Pinpoint the cell where the given text exists, returning its [x, y] midpoint coordinate. 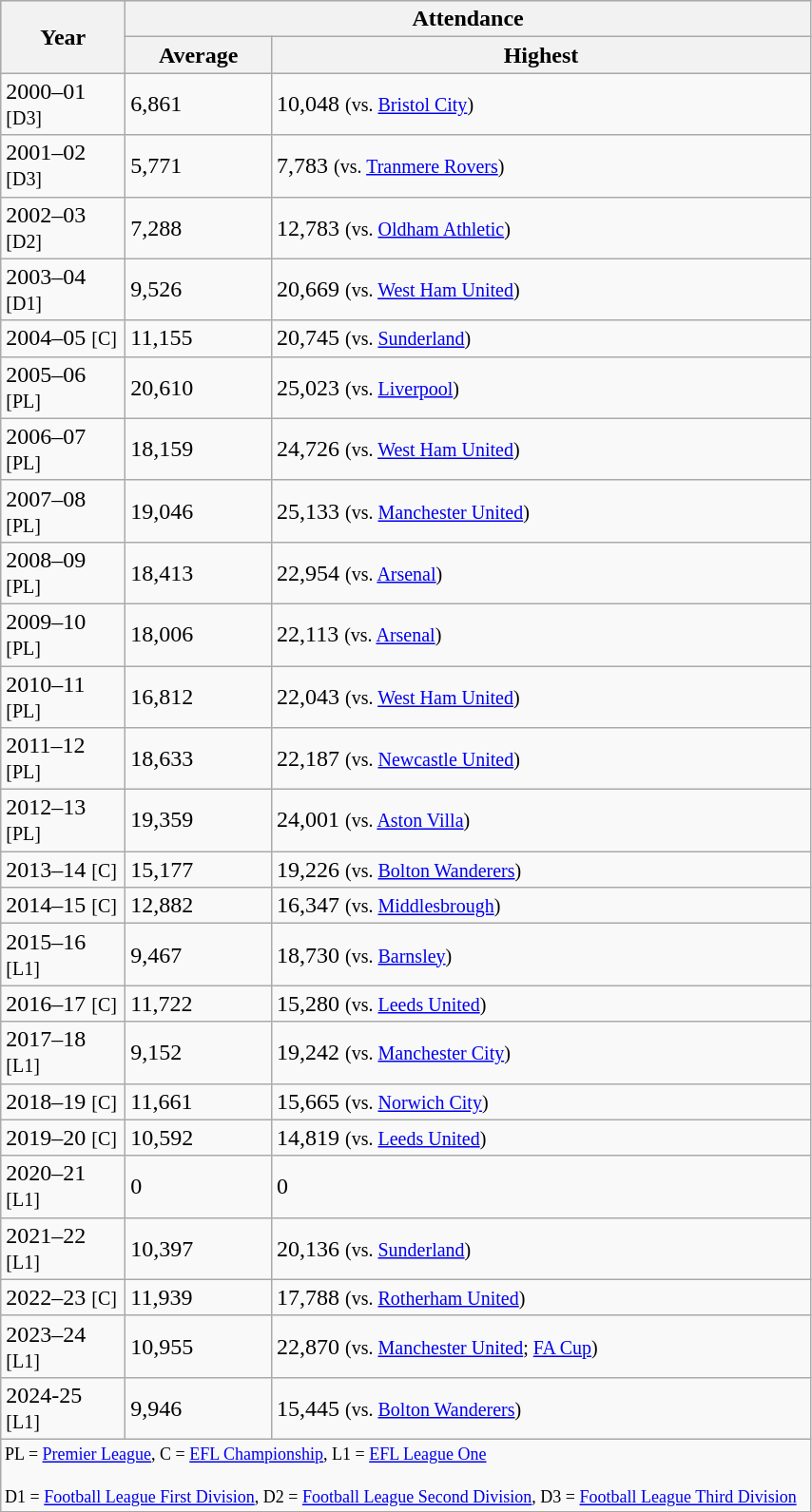
10,955 [199, 1346]
18,006 [199, 635]
15,280 (vs. Leeds United) [542, 1004]
22,187 (vs. Newcastle United) [542, 758]
10,397 [199, 1249]
19,046 [199, 511]
15,177 [199, 870]
2005–06 [PL] [63, 388]
18,730 (vs. Barnsley) [542, 954]
7,783 (vs. Tranmere Rovers) [542, 165]
2007–08 [PL] [63, 511]
2021–22 [L1] [63, 1249]
9,467 [199, 954]
2022–23 [C] [63, 1297]
14,819 (vs. Leeds United) [542, 1138]
2011–12 [PL] [63, 758]
2015–16 [L1] [63, 954]
18,413 [199, 572]
12,882 [199, 906]
2018–19 [C] [63, 1101]
16,347 (vs. Middlesbrough) [542, 906]
22,043 (vs. West Ham United) [542, 696]
2017–18 [L1] [63, 1053]
16,812 [199, 696]
19,359 [199, 821]
11,661 [199, 1101]
Attendance [468, 19]
11,155 [199, 338]
2004–05 [C] [63, 338]
Average [199, 55]
10,048 (vs. Bristol City) [542, 105]
2014–15 [C] [63, 906]
20,610 [199, 388]
18,633 [199, 758]
24,001 (vs. Aston Villa) [542, 821]
2008–09 [PL] [63, 572]
2000–01 [D3] [63, 105]
11,722 [199, 1004]
2006–07 [PL] [63, 449]
20,669 (vs. West Ham United) [542, 289]
19,242 (vs. Manchester City) [542, 1053]
20,136 (vs. Sunderland) [542, 1249]
18,159 [199, 449]
24,726 (vs. West Ham United) [542, 449]
9,946 [199, 1408]
Highest [542, 55]
15,445 (vs. Bolton Wanderers) [542, 1408]
2020–21 [L1] [63, 1186]
17,788 (vs. Rotherham United) [542, 1297]
5,771 [199, 165]
2016–17 [C] [63, 1004]
2001–02 [D3] [63, 165]
19,226 (vs. Bolton Wanderers) [542, 870]
Year [63, 37]
22,954 (vs. Arsenal) [542, 572]
9,152 [199, 1053]
2003–04 [D1] [63, 289]
25,023 (vs. Liverpool) [542, 388]
2010–11 [PL] [63, 696]
22,113 (vs. Arsenal) [542, 635]
11,939 [199, 1297]
7,288 [199, 228]
20,745 (vs. Sunderland) [542, 338]
10,592 [199, 1138]
2012–13 [PL] [63, 821]
12,783 (vs. Oldham Athletic) [542, 228]
9,526 [199, 289]
2024-25 [L1] [63, 1408]
6,861 [199, 105]
2002–03 [D2] [63, 228]
25,133 (vs. Manchester United) [542, 511]
2019–20 [C] [63, 1138]
15,665 (vs. Norwich City) [542, 1101]
22,870 (vs. Manchester United; FA Cup) [542, 1346]
2023–24 [L1] [63, 1346]
2009–10 [PL] [63, 635]
2013–14 [C] [63, 870]
